Locate the cell with the specified text and output its (x, y) center coordinate. 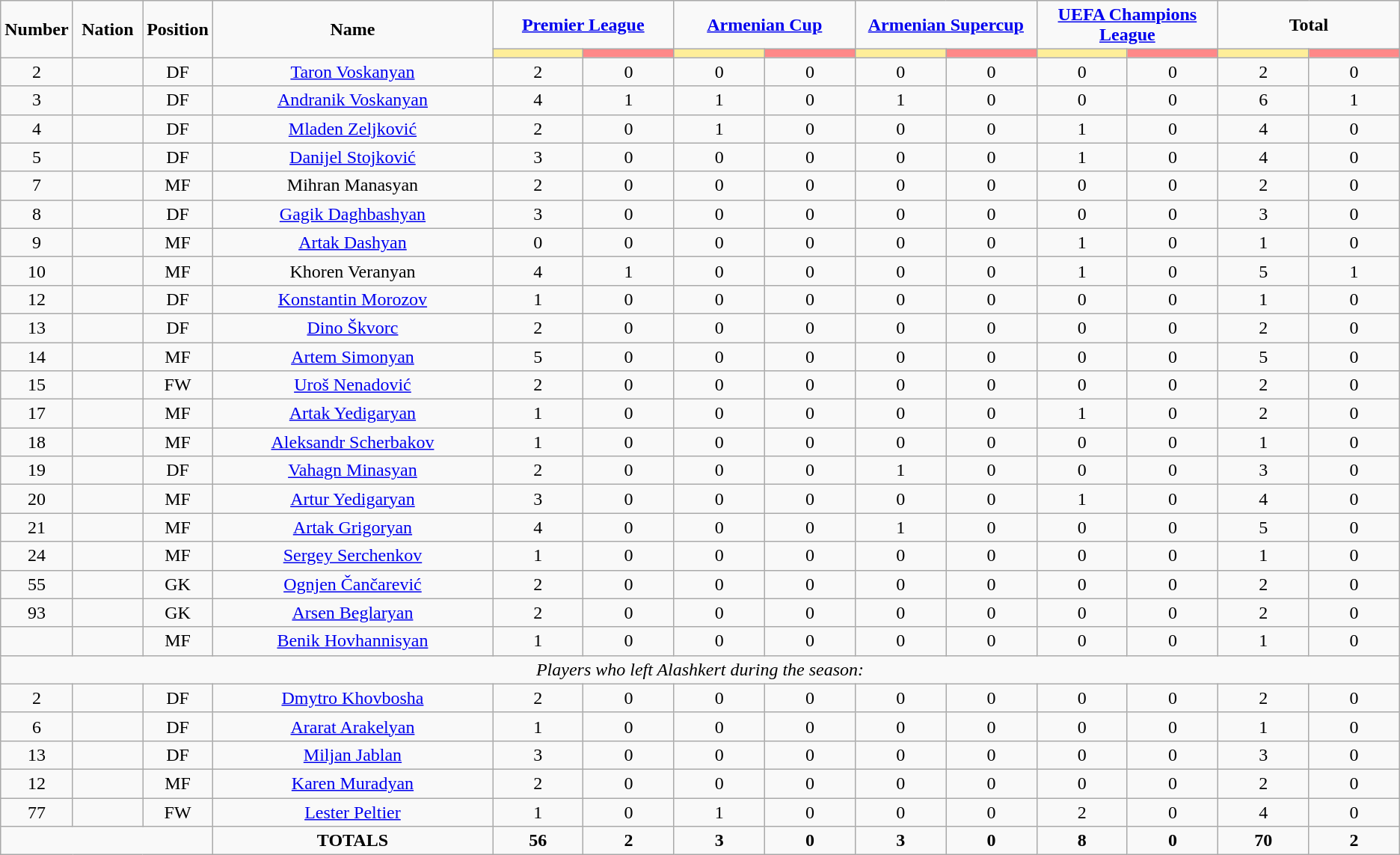
77 (37, 812)
15 (37, 385)
Artur Yedigaryan (352, 499)
Number (37, 29)
93 (37, 613)
10 (37, 271)
Artem Simonyan (352, 357)
Artak Grigoryan (352, 527)
Danijel Stojković (352, 157)
Total (1309, 25)
Karen Muradyan (352, 783)
17 (37, 414)
21 (37, 527)
Dino Škvorc (352, 328)
UEFA Champions League (1128, 25)
Artak Yedigaryan (352, 414)
19 (37, 471)
56 (537, 841)
TOTALS (352, 841)
Nation (108, 29)
Uroš Nenadović (352, 385)
Sergey Serchenkov (352, 556)
Miljan Jablan (352, 755)
Gagik Daghbashyan (352, 214)
Mladen Zeljković (352, 129)
Arsen Beglaryan (352, 613)
Andranik Voskanyan (352, 100)
24 (37, 556)
7 (37, 186)
Players who left Alashkert during the season: (700, 669)
Artak Dashyan (352, 242)
Armenian Supercup (947, 25)
9 (37, 242)
Ognjen Čančarević (352, 584)
70 (1264, 841)
Armenian Cup (764, 25)
Premier League (583, 25)
Ararat Arakelyan (352, 726)
55 (37, 584)
Position (178, 29)
Name (352, 29)
18 (37, 442)
Konstantin Morozov (352, 299)
Khoren Veranyan (352, 271)
Vahagn Minasyan (352, 471)
Dmytro Khovbosha (352, 698)
20 (37, 499)
Aleksandr Scherbakov (352, 442)
Benik Hovhannisyan (352, 641)
14 (37, 357)
Lester Peltier (352, 812)
Taron Voskanyan (352, 72)
Mihran Manasyan (352, 186)
